Detect which cell encompasses the target text, then output its (x, y) center coordinate. 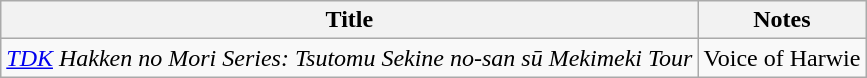
Notes (782, 20)
TDK Hakken no Mori Series: Tsutomu Sekine no-san sū Mekimeki Tour (350, 58)
Title (350, 20)
Voice of Harwie (782, 58)
